Return the (X, Y) coordinate for the center point of the cell that contains the specified text.  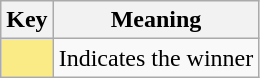
Indicates the winner (156, 58)
Meaning (156, 20)
Key (27, 20)
